Provide the [X, Y] coordinate of the cell's center where the given text is located.  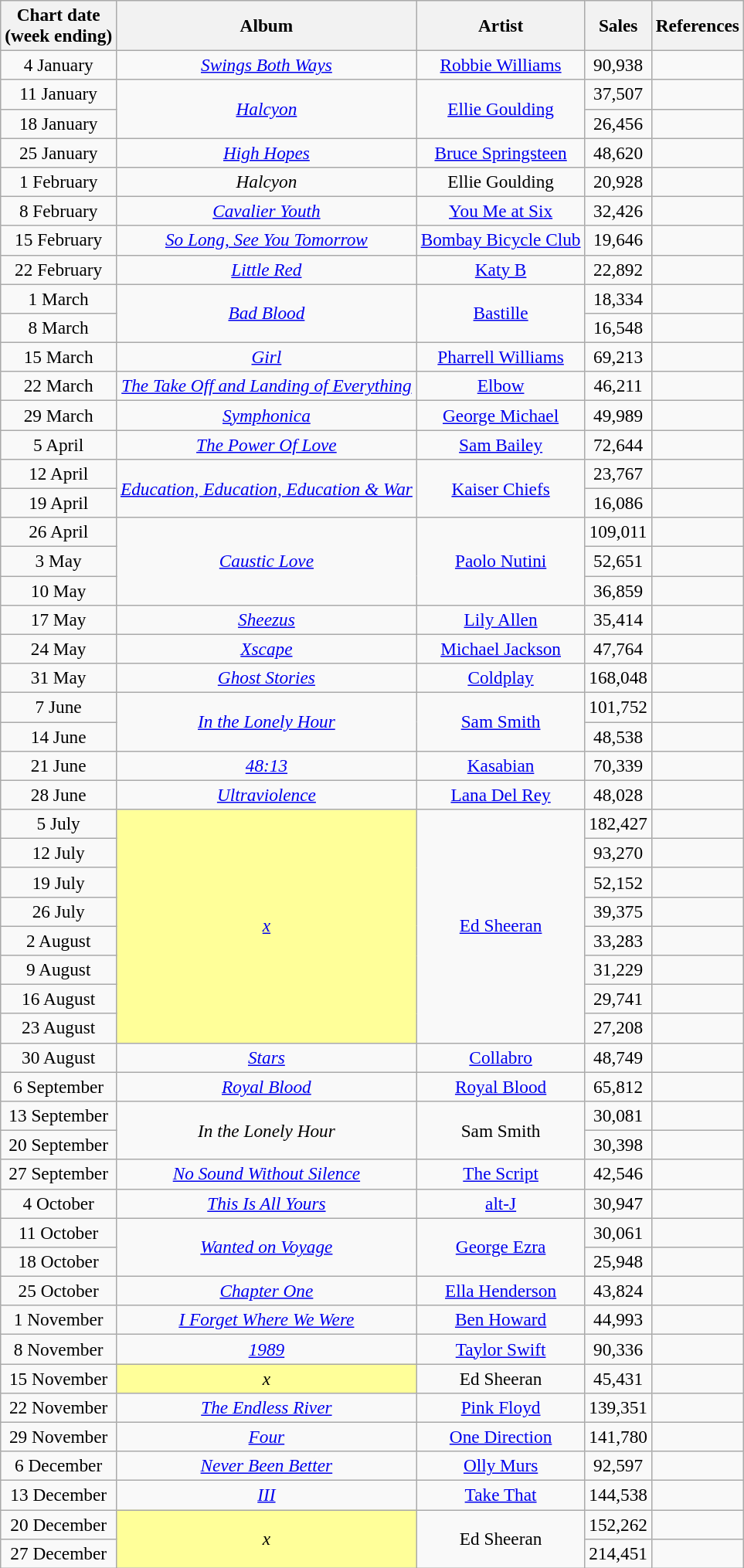
48,028 [618, 795]
Bad Blood [267, 313]
18,334 [618, 298]
Never Been Better [267, 1466]
This Is All Yours [267, 1203]
16 August [59, 999]
Olly Murs [501, 1466]
30,081 [618, 1115]
20 September [59, 1145]
25,948 [618, 1261]
1 February [59, 182]
Lily Allen [501, 619]
26,456 [618, 124]
45,431 [618, 1378]
5 April [59, 444]
27 December [59, 1553]
4 January [59, 65]
23,767 [618, 473]
References [697, 25]
52,651 [618, 561]
90,938 [618, 65]
So Long, See You Tomorrow [267, 240]
Symphonica [267, 415]
15 March [59, 357]
31 May [59, 677]
Stars [267, 1057]
The Script [501, 1174]
8 November [59, 1349]
Xscape [267, 649]
Ella Henderson [501, 1291]
72,644 [618, 444]
20,928 [618, 182]
39,375 [618, 911]
29 November [59, 1437]
Sheezus [267, 619]
48,620 [618, 152]
44,993 [618, 1320]
Paolo Nutini [501, 561]
Chapter One [267, 1291]
65,812 [618, 1086]
Taylor Swift [501, 1349]
Coldplay [501, 677]
17 May [59, 619]
152,262 [618, 1524]
Sales [618, 25]
The Power Of Love [267, 444]
Bastille [501, 313]
11 October [59, 1232]
22 March [59, 386]
22 February [59, 270]
You Me at Six [501, 211]
26 July [59, 911]
12 April [59, 473]
Swings Both Ways [267, 65]
Bruce Springsteen [501, 152]
32,426 [618, 211]
92,597 [618, 1466]
George Michael [501, 415]
15 November [59, 1378]
14 June [59, 736]
I Forget Where We Were [267, 1320]
18 January [59, 124]
5 July [59, 823]
Ben Howard [501, 1320]
13 September [59, 1115]
18 October [59, 1261]
20 December [59, 1524]
No Sound Without Silence [267, 1174]
Wanted on Voyage [267, 1247]
11 January [59, 94]
Artist [501, 25]
36,859 [618, 590]
6 December [59, 1466]
48,538 [618, 736]
Sam Bailey [501, 444]
9 August [59, 969]
52,152 [618, 882]
22,892 [618, 270]
III [267, 1495]
8 March [59, 328]
8 February [59, 211]
Caustic Love [267, 561]
Lana Del Rey [501, 795]
The Endless River [267, 1407]
19 April [59, 503]
33,283 [618, 940]
6 September [59, 1086]
16,548 [618, 328]
93,270 [618, 853]
1989 [267, 1349]
Four [267, 1437]
16,086 [618, 503]
Elbow [501, 386]
Girl [267, 357]
2 August [59, 940]
Ultraviolence [267, 795]
12 July [59, 853]
Robbie Williams [501, 65]
28 June [59, 795]
42,546 [618, 1174]
21 June [59, 765]
30,398 [618, 1145]
24 May [59, 649]
Kaiser Chiefs [501, 488]
23 August [59, 1028]
10 May [59, 590]
Katy B [501, 270]
48,749 [618, 1057]
37,507 [618, 94]
4 October [59, 1203]
Album [267, 25]
25 October [59, 1291]
Cavalier Youth [267, 211]
High Hopes [267, 152]
One Direction [501, 1437]
Pink Floyd [501, 1407]
7 June [59, 707]
27 September [59, 1174]
139,351 [618, 1407]
182,427 [618, 823]
43,824 [618, 1291]
Bombay Bicycle Club [501, 240]
Little Red [267, 270]
27,208 [618, 1028]
29 March [59, 415]
Chart date(week ending) [59, 25]
141,780 [618, 1437]
26 April [59, 532]
101,752 [618, 707]
30,947 [618, 1203]
Kasabian [501, 765]
70,339 [618, 765]
29,741 [618, 999]
Michael Jackson [501, 649]
19,646 [618, 240]
25 January [59, 152]
69,213 [618, 357]
Education, Education, Education & War [267, 488]
The Take Off and Landing of Everything [267, 386]
alt-J [501, 1203]
144,538 [618, 1495]
Take That [501, 1495]
35,414 [618, 619]
214,451 [618, 1553]
31,229 [618, 969]
46,211 [618, 386]
48:13 [267, 765]
19 July [59, 882]
30,061 [618, 1232]
3 May [59, 561]
Ghost Stories [267, 677]
90,336 [618, 1349]
Collabro [501, 1057]
1 March [59, 298]
15 February [59, 240]
49,989 [618, 415]
Pharrell Williams [501, 357]
47,764 [618, 649]
13 December [59, 1495]
168,048 [618, 677]
George Ezra [501, 1247]
1 November [59, 1320]
30 August [59, 1057]
109,011 [618, 532]
22 November [59, 1407]
